For the text-containing cell, return its midpoint in (X, Y) coordinate format. 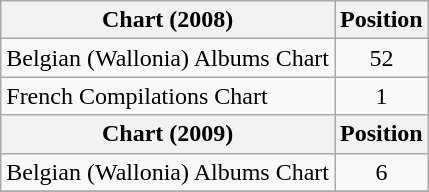
6 (381, 172)
Chart (2009) (168, 134)
1 (381, 96)
Chart (2008) (168, 20)
French Compilations Chart (168, 96)
52 (381, 58)
